Extract the [X, Y] coordinate from the center of the cell holding the provided text.  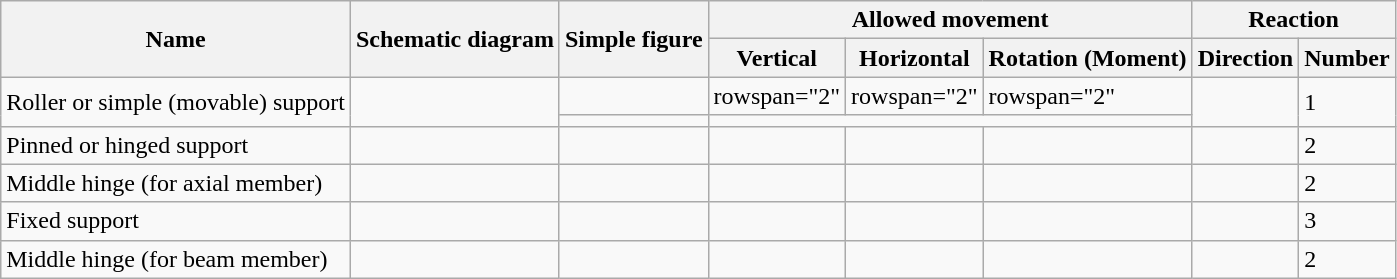
3 [1347, 221]
Middle hinge (for beam member) [176, 259]
Direction [1246, 58]
Reaction [1294, 20]
Name [176, 39]
Simple figure [634, 39]
1 [1347, 102]
Middle hinge (for axial member) [176, 183]
Fixed support [176, 221]
Vertical [777, 58]
Rotation (Moment) [1088, 58]
Horizontal [915, 58]
Pinned or hinged support [176, 145]
Number [1347, 58]
Allowed movement [950, 20]
Schematic diagram [454, 39]
Roller or simple (movable) support [176, 102]
